Locate the cell with the specified text and output its (x, y) center coordinate. 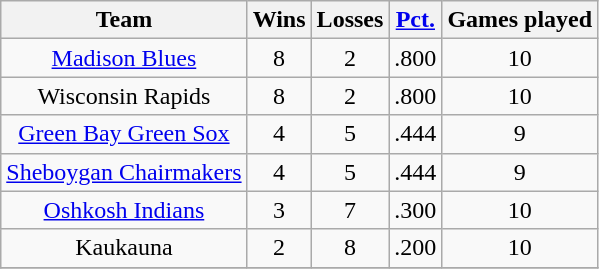
Kaukauna (124, 248)
Green Bay Green Sox (124, 134)
.200 (416, 248)
Wins (279, 20)
Madison Blues (124, 58)
.300 (416, 210)
Games played (520, 20)
Sheboygan Chairmakers (124, 172)
Oshkosh Indians (124, 210)
7 (350, 210)
Team (124, 20)
3 (279, 210)
Losses (350, 20)
Pct. (416, 20)
Wisconsin Rapids (124, 96)
